Locate the cell with the specified text and output its [x, y] center coordinate. 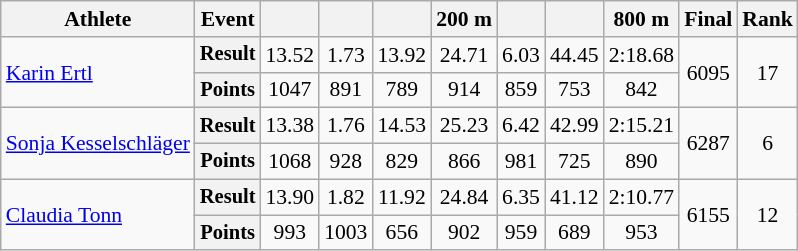
6155 [708, 214]
6.35 [521, 197]
200 m [464, 19]
25.23 [464, 126]
14.53 [402, 126]
13.52 [290, 55]
789 [402, 90]
953 [642, 233]
902 [464, 233]
800 m [642, 19]
13.38 [290, 126]
842 [642, 90]
928 [346, 162]
1.76 [346, 126]
24.71 [464, 55]
1068 [290, 162]
Event [228, 19]
Claudia Tonn [98, 214]
866 [464, 162]
Final [708, 19]
993 [290, 233]
1.82 [346, 197]
Athlete [98, 19]
17 [768, 72]
Karin Ertl [98, 72]
6.42 [521, 126]
42.99 [574, 126]
981 [521, 162]
Rank [768, 19]
2:10.77 [642, 197]
6.03 [521, 55]
44.45 [574, 55]
2:18.68 [642, 55]
1.73 [346, 55]
829 [402, 162]
41.12 [574, 197]
12 [768, 214]
689 [574, 233]
1003 [346, 233]
891 [346, 90]
859 [521, 90]
Sonja Kesselschläger [98, 144]
6095 [708, 72]
13.92 [402, 55]
6 [768, 144]
1047 [290, 90]
753 [574, 90]
2:15.21 [642, 126]
725 [574, 162]
24.84 [464, 197]
6287 [708, 144]
890 [642, 162]
11.92 [402, 197]
13.90 [290, 197]
656 [402, 233]
959 [521, 233]
914 [464, 90]
